From the cell containing the given text, extract its center point as (X, Y) coordinate. 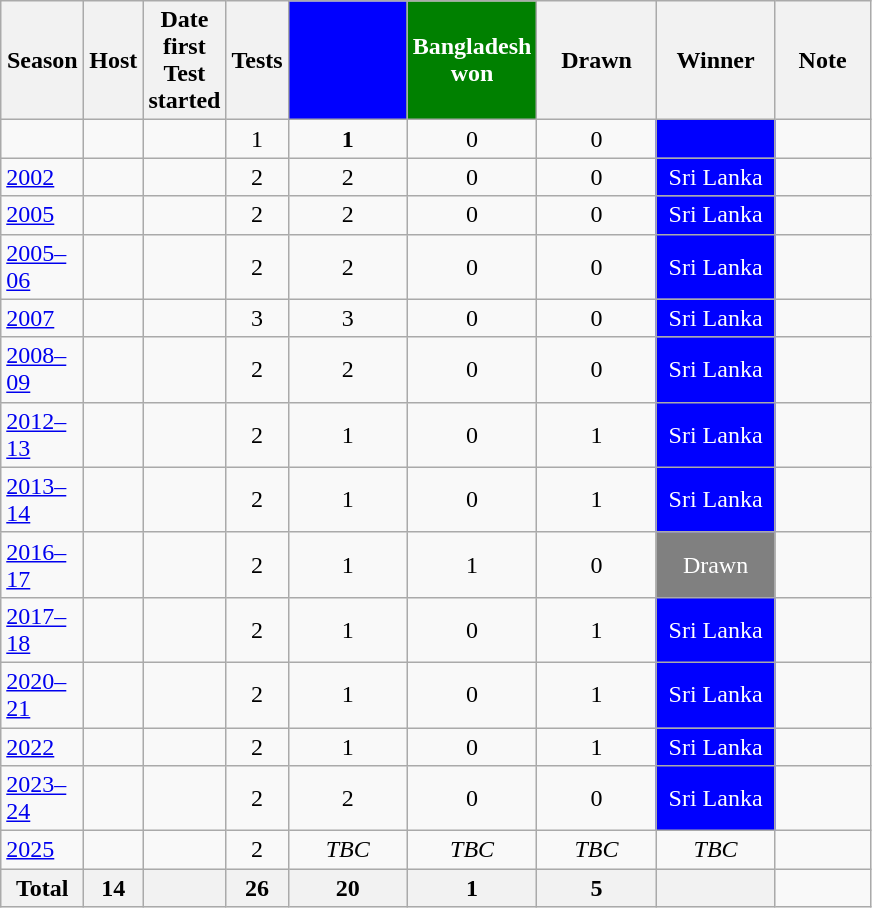
2022 (42, 747)
2008–09 (42, 370)
Bangladesh won (472, 60)
2023–24 (42, 798)
2002 (42, 177)
2005 (42, 215)
2007 (42, 318)
2005–06 (42, 266)
2013–14 (42, 500)
Season (42, 60)
Date first Test started (184, 60)
20 (348, 888)
14 (114, 888)
Winner (716, 60)
2016–17 (42, 564)
Tests (257, 60)
2025 (42, 850)
Total (42, 888)
Host (114, 60)
5 (596, 888)
26 (257, 888)
2012–13 (42, 434)
2017–18 (42, 630)
Note (822, 60)
2020–21 (42, 694)
